Return the (x, y) coordinate for the center point of the cell that contains the specified text.  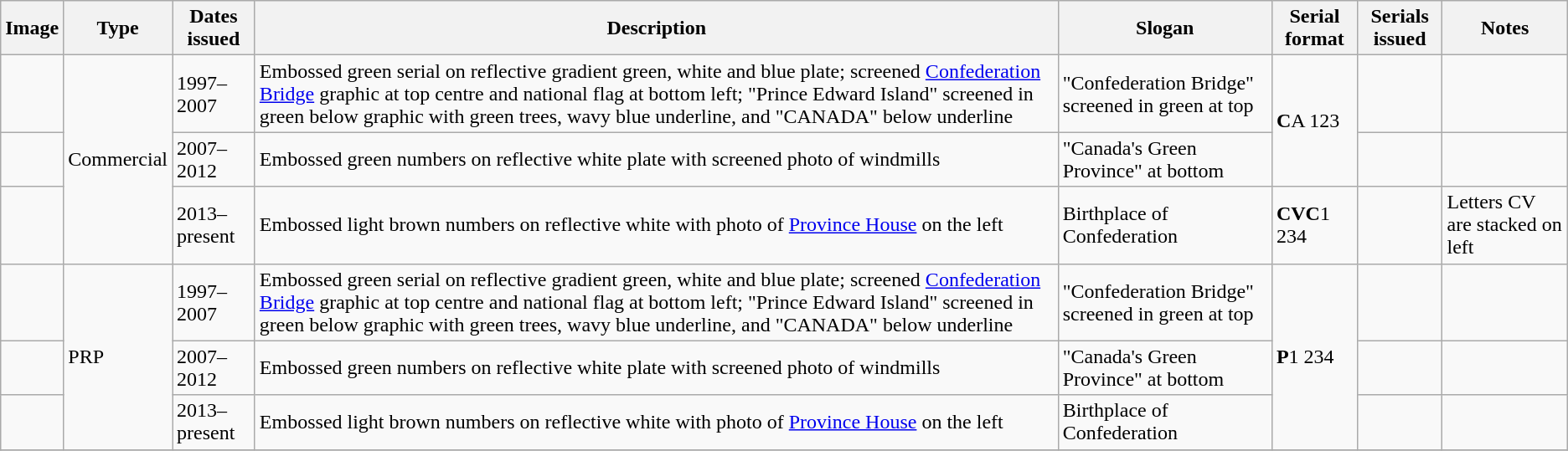
Dates issued (214, 28)
Notes (1504, 28)
CA 123 (1314, 120)
Serial format (1314, 28)
Letters CV are stacked on left (1504, 225)
CVC1 234 (1314, 225)
Type (118, 28)
Slogan (1164, 28)
PRP (118, 356)
Description (657, 28)
Image (32, 28)
Serials issued (1400, 28)
P1 234 (1314, 356)
Commercial (118, 159)
